Output the (x, y) coordinate of the center of the cell containing the given text.  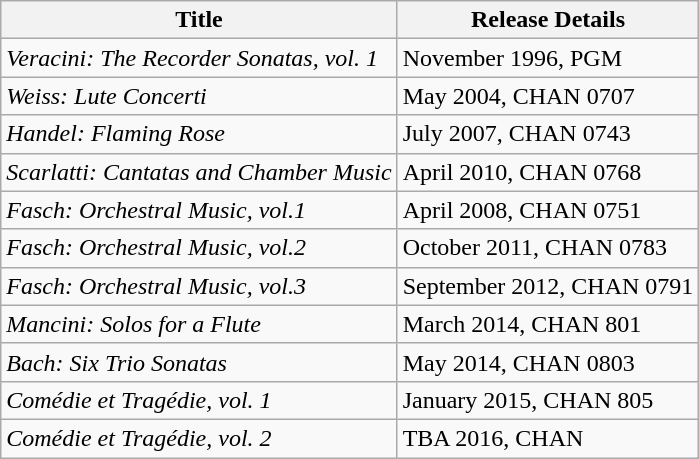
July 2007, CHAN 0743 (548, 134)
Bach: Six Trio Sonatas (199, 362)
Weiss: Lute Concerti (199, 96)
May 2014, CHAN 0803 (548, 362)
October 2011, CHAN 0783 (548, 248)
January 2015, CHAN 805 (548, 400)
Fasch: Orchestral Music, vol.3 (199, 286)
May 2004, CHAN 0707 (548, 96)
Veracini: The Recorder Sonatas, vol. 1 (199, 58)
April 2010, CHAN 0768 (548, 172)
March 2014, CHAN 801 (548, 324)
April 2008, CHAN 0751 (548, 210)
Title (199, 20)
Comédie et Tragédie, vol. 1 (199, 400)
September 2012, CHAN 0791 (548, 286)
November 1996, PGM (548, 58)
Fasch: Orchestral Music, vol.2 (199, 248)
Mancini: Solos for a Flute (199, 324)
Fasch: Orchestral Music, vol.1 (199, 210)
Scarlatti: Cantatas and Chamber Music (199, 172)
Release Details (548, 20)
Comédie et Tragédie, vol. 2 (199, 438)
TBA 2016, CHAN (548, 438)
Handel: Flaming Rose (199, 134)
